Locate the cell with the specified text and output its [X, Y] center coordinate. 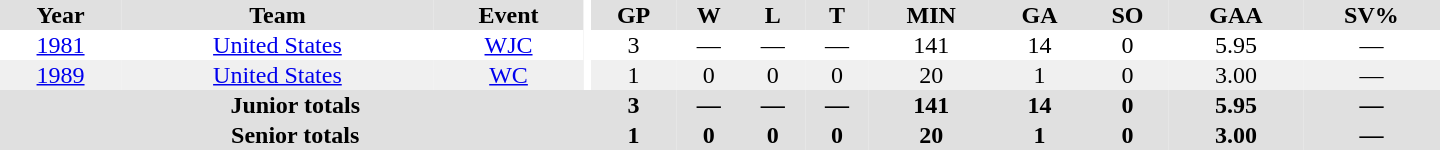
Senior totals [295, 135]
MIN [931, 15]
SV% [1372, 15]
1989 [60, 75]
WC [509, 75]
Junior totals [295, 105]
GP [633, 15]
L [773, 15]
Team [278, 15]
GAA [1236, 15]
SO [1128, 15]
WJC [509, 45]
1981 [60, 45]
W [709, 15]
Year [60, 15]
Event [509, 15]
GA [1040, 15]
T [837, 15]
